Capture the cell that displays the provided text and extract its (x, y) central coordinate. 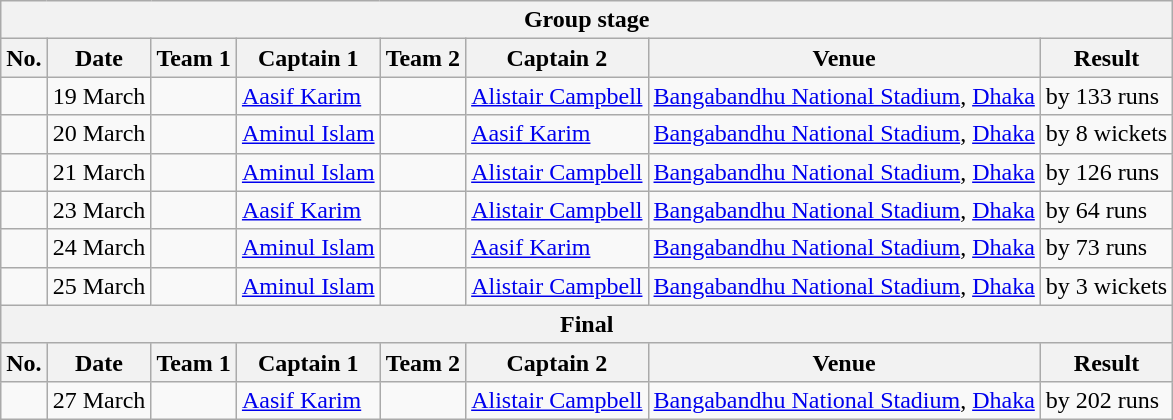
24 March (99, 248)
by 133 runs (1106, 96)
Final (587, 324)
27 March (99, 400)
by 73 runs (1106, 248)
by 126 runs (1106, 172)
23 March (99, 210)
Group stage (587, 20)
by 3 wickets (1106, 286)
by 64 runs (1106, 210)
by 202 runs (1106, 400)
19 March (99, 96)
by 8 wickets (1106, 134)
20 March (99, 134)
25 March (99, 286)
21 March (99, 172)
